Capture the cell that displays the provided text and extract its [X, Y] central coordinate. 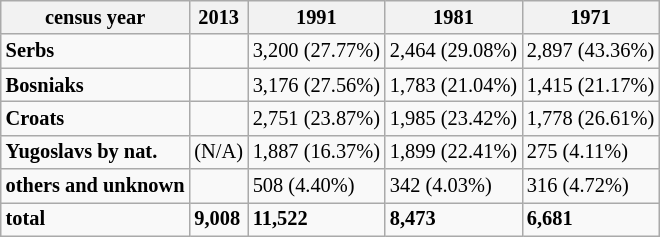
11,522 [316, 219]
2,897 (43.36%) [590, 51]
1,887 (16.37%) [316, 152]
342 (4.03%) [454, 186]
2,464 (29.08%) [454, 51]
1,899 (22.41%) [454, 152]
Bosniaks [96, 85]
2,751 (23.87%) [316, 118]
1971 [590, 17]
3,200 (27.77%) [316, 51]
1981 [454, 17]
1991 [316, 17]
275 (4.11%) [590, 152]
others and unknown [96, 186]
2013 [218, 17]
316 (4.72%) [590, 186]
Serbs [96, 51]
1,415 (21.17%) [590, 85]
1,985 (23.42%) [454, 118]
(N/A) [218, 152]
8,473 [454, 219]
3,176 (27.56%) [316, 85]
Croats [96, 118]
Yugoslavs by nat. [96, 152]
1,778 (26.61%) [590, 118]
census year [96, 17]
total [96, 219]
1,783 (21.04%) [454, 85]
6,681 [590, 219]
9,008 [218, 219]
508 (4.40%) [316, 186]
